Extract the (X, Y) coordinate from the center of the cell holding the provided text.  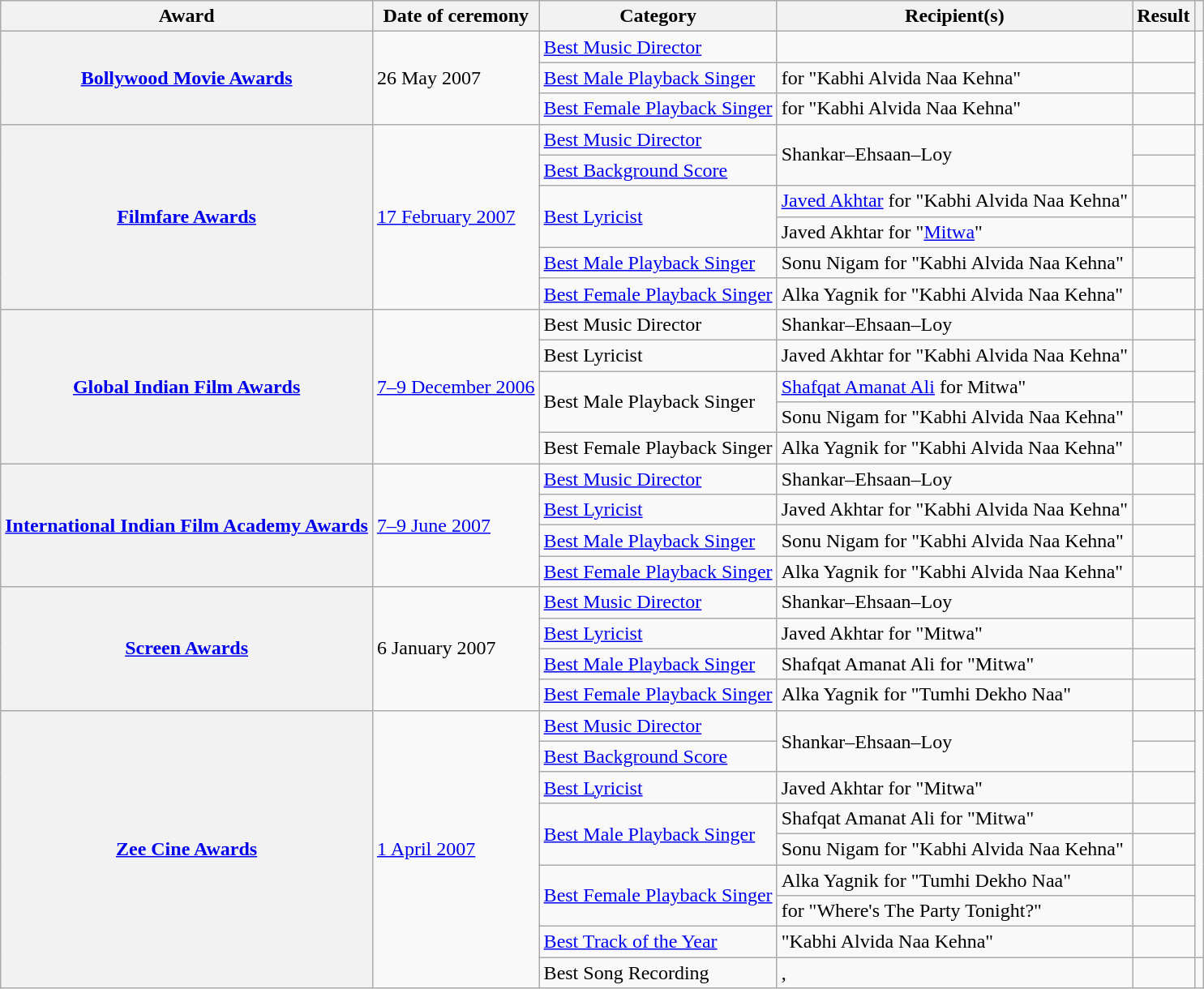
Shafqat Amanat Ali for Mitwa" (955, 387)
6 January 2007 (456, 649)
Bollywood Movie Awards (186, 78)
7–9 December 2006 (456, 386)
1 April 2007 (456, 850)
Screen Awards (186, 649)
Zee Cine Awards (186, 850)
International Indian Film Academy Awards (186, 525)
7–9 June 2007 (456, 525)
Recipient(s) (955, 16)
Global Indian Film Awards (186, 386)
Category (658, 16)
Filmfare Awards (186, 216)
Result (1163, 16)
Date of ceremony (456, 16)
Award (186, 16)
"Kabhi Alvida Naa Kehna" (955, 942)
17 February 2007 (456, 216)
26 May 2007 (456, 78)
, (955, 973)
Best Track of the Year (658, 942)
for "Where's The Party Tonight?" (955, 911)
Best Song Recording (658, 973)
